Provide the (X, Y) coordinate of the cell's center where the given text is located.  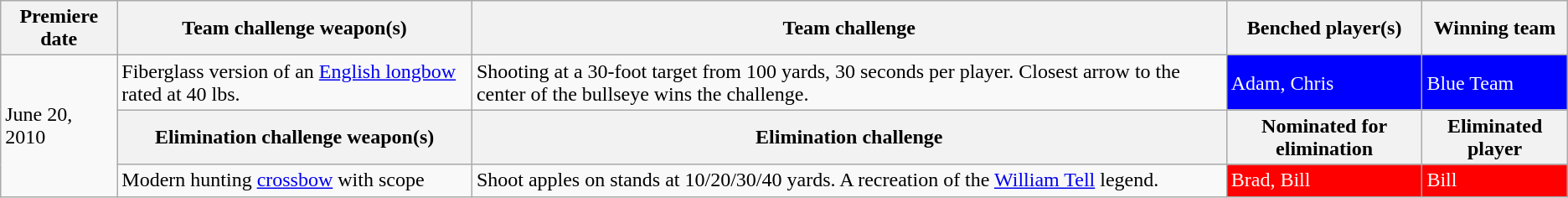
Team challenge (849, 29)
June 20, 2010 (59, 126)
Fiberglass version of an English longbow rated at 40 lbs. (295, 82)
Elimination challenge weapon(s) (295, 138)
Premiere date (59, 29)
Elimination challenge (849, 138)
Winning team (1494, 29)
Eliminated player (1494, 138)
Shooting at a 30-foot target from 100 yards, 30 seconds per player. Closest arrow to the center of the bullseye wins the challenge. (849, 82)
Blue Team (1494, 82)
Brad, Bill (1324, 180)
Shoot apples on stands at 10/20/30/40 yards. A recreation of the William Tell legend. (849, 180)
Adam, Chris (1324, 82)
Modern hunting crossbow with scope (295, 180)
Benched player(s) (1324, 29)
Bill (1494, 180)
Team challenge weapon(s) (295, 29)
Nominated for elimination (1324, 138)
